For the text-containing cell, return its midpoint in [x, y] coordinate format. 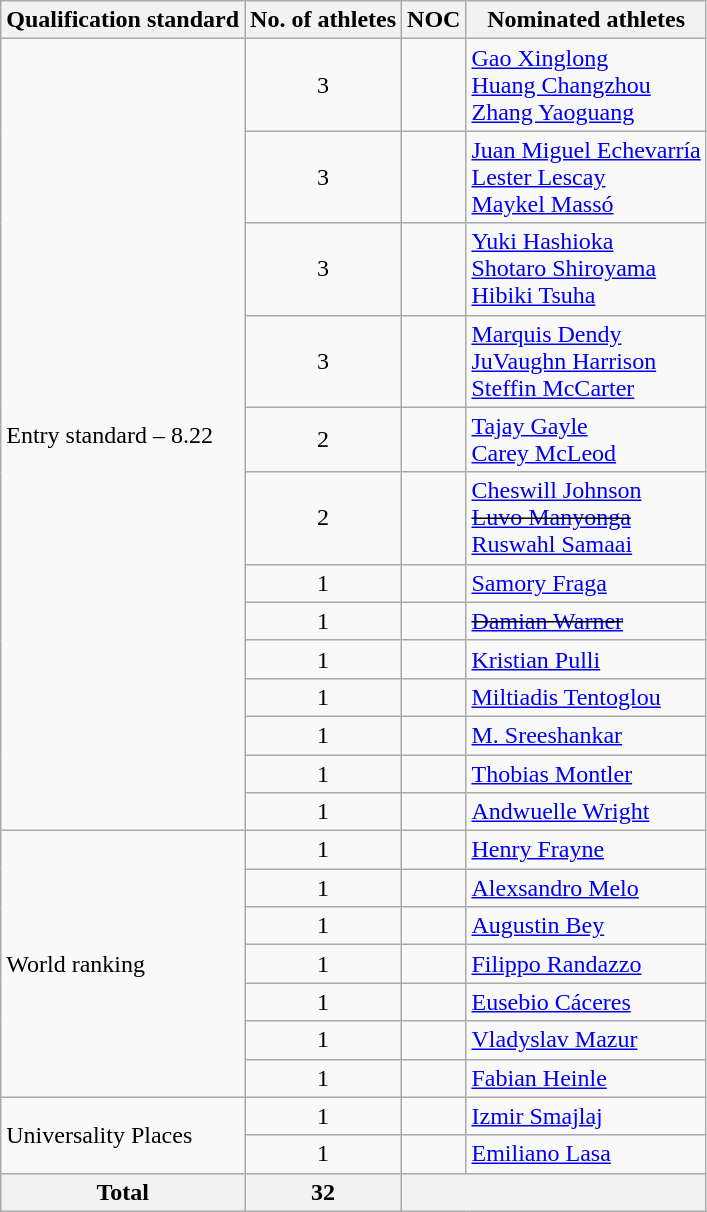
Gao XinglongHuang ChangzhouZhang Yaoguang [586, 85]
Vladyslav Mazur [586, 1040]
NOC [434, 20]
Andwuelle Wright [586, 812]
Eusebio Cáceres [586, 1002]
Alexsandro Melo [586, 888]
Total [123, 1192]
Yuki HashiokaShotaro ShiroyamaHibiki Tsuha [586, 269]
Universality Places [123, 1135]
Qualification standard [123, 20]
Kristian Pulli [586, 659]
Augustin Bey [586, 926]
Juan Miguel EchevarríaLester LescayMaykel Massó [586, 177]
Cheswill JohnsonLuvo ManyongaRuswahl Samaai [586, 518]
Thobias Montler [586, 773]
M. Sreeshankar [586, 735]
World ranking [123, 964]
Tajay GayleCarey McLeod [586, 440]
Miltiadis Tentoglou [586, 697]
Entry standard – 8.22 [123, 435]
Izmir Smajlaj [586, 1116]
Samory Fraga [586, 583]
32 [324, 1192]
Emiliano Lasa [586, 1154]
Henry Frayne [586, 850]
Marquis DendyJuVaughn HarrisonSteffin McCarter [586, 361]
No. of athletes [324, 20]
Filippo Randazzo [586, 964]
Nominated athletes [586, 20]
Damian Warner [586, 621]
Fabian Heinle [586, 1078]
